Locate the cell with the specified text and output its (x, y) center coordinate. 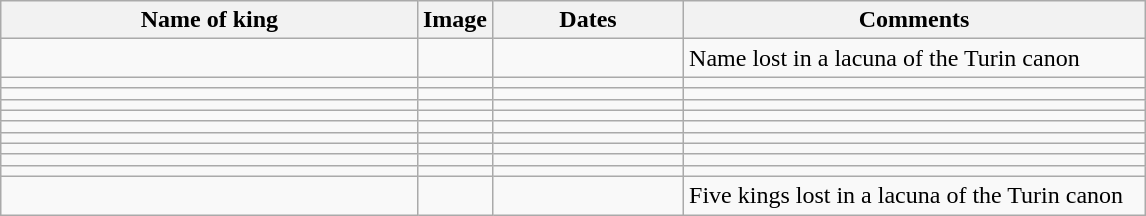
Name of king (209, 20)
Comments (914, 20)
Dates (588, 20)
Image (454, 20)
Name lost in a lacuna of the Turin canon (914, 58)
Five kings lost in a lacuna of the Turin canon (914, 195)
